Pinpoint the cell where the given text exists, returning its (x, y) midpoint coordinate. 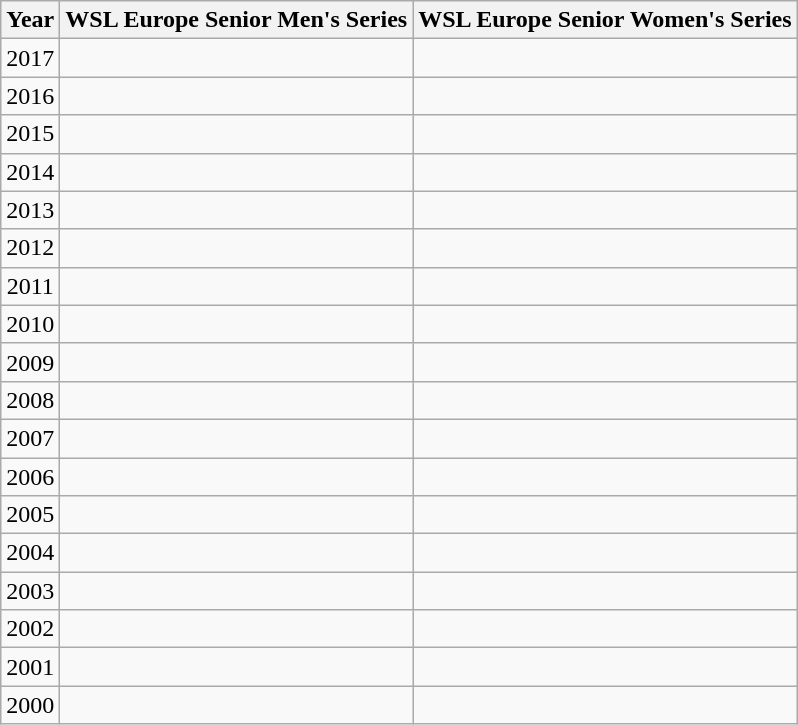
2008 (30, 400)
2000 (30, 705)
Year (30, 20)
2005 (30, 515)
2011 (30, 286)
WSL Europe Senior Men's Series (236, 20)
2002 (30, 629)
2017 (30, 58)
2012 (30, 248)
2003 (30, 591)
2001 (30, 667)
WSL Europe Senior Women's Series (605, 20)
2013 (30, 210)
2014 (30, 172)
2009 (30, 362)
2006 (30, 477)
2010 (30, 324)
2016 (30, 96)
2004 (30, 553)
2007 (30, 438)
2015 (30, 134)
